Provide the [x, y] coordinate of the cell's center where the given text is located.  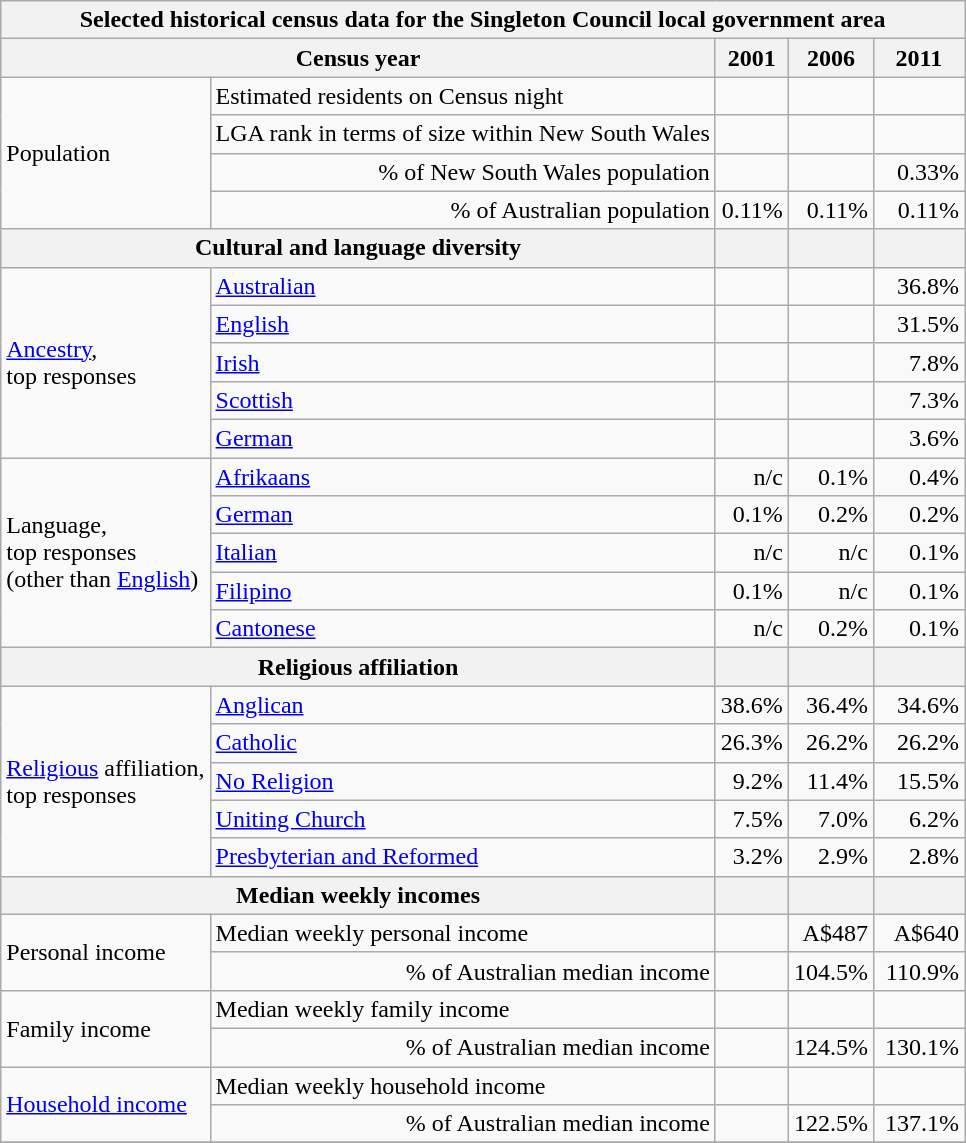
Religious affiliation,top responses [106, 781]
3.6% [918, 438]
137.1% [918, 1124]
% of New South Wales population [462, 172]
Median weekly household income [462, 1085]
Median weekly incomes [358, 895]
34.6% [918, 705]
LGA rank in terms of size within New South Wales [462, 134]
Language,top responses(other than English) [106, 553]
Religious affiliation [358, 667]
Afrikaans [462, 477]
7.3% [918, 400]
Population [106, 153]
% of Australian population [462, 210]
2006 [830, 58]
Census year [358, 58]
11.4% [830, 781]
104.5% [830, 971]
0.33% [918, 172]
3.2% [752, 857]
Filipino [462, 591]
Catholic [462, 743]
Scottish [462, 400]
English [462, 324]
36.4% [830, 705]
Italian [462, 553]
2001 [752, 58]
No Religion [462, 781]
A$487 [830, 933]
122.5% [830, 1124]
Cultural and language diversity [358, 248]
A$640 [918, 933]
9.2% [752, 781]
7.8% [918, 362]
Ancestry,top responses [106, 362]
7.0% [830, 819]
2.8% [918, 857]
2.9% [830, 857]
Australian [462, 286]
Estimated residents on Census night [462, 96]
31.5% [918, 324]
Median weekly personal income [462, 933]
Household income [106, 1104]
38.6% [752, 705]
26.3% [752, 743]
2011 [918, 58]
15.5% [918, 781]
6.2% [918, 819]
7.5% [752, 819]
Cantonese [462, 629]
Presbyterian and Reformed [462, 857]
Selected historical census data for the Singleton Council local government area [483, 20]
Uniting Church [462, 819]
Family income [106, 1028]
Personal income [106, 952]
Irish [462, 362]
0.4% [918, 477]
130.1% [918, 1047]
124.5% [830, 1047]
Median weekly family income [462, 1009]
36.8% [918, 286]
Anglican [462, 705]
110.9% [918, 971]
